Extract the (x, y) coordinate from the center of the cell holding the provided text.  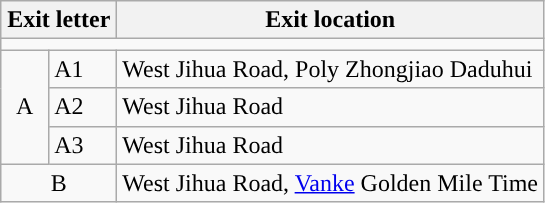
B (59, 183)
A (25, 107)
West Jihua Road, Vanke Golden Mile Time (330, 183)
A3 (83, 145)
A1 (83, 69)
Exit letter (59, 20)
A2 (83, 107)
Exit location (330, 20)
West Jihua Road, Poly Zhongjiao Daduhui (330, 69)
